Return the (X, Y) coordinate for the center point of the cell that contains the specified text.  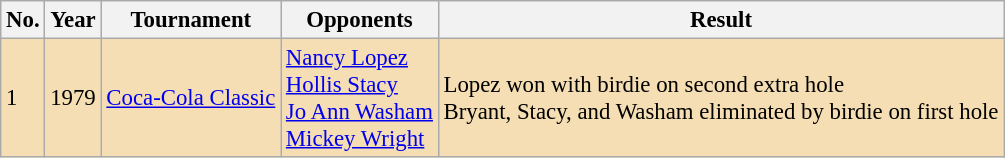
1 (23, 98)
1979 (73, 98)
Coca-Cola Classic (191, 98)
Result (721, 20)
Opponents (360, 20)
Tournament (191, 20)
Nancy Lopez Hollis Stacy Jo Ann Washam Mickey Wright (360, 98)
Lopez won with birdie on second extra holeBryant, Stacy, and Washam eliminated by birdie on first hole (721, 98)
Year (73, 20)
No. (23, 20)
